For the text-containing cell, return its midpoint in [x, y] coordinate format. 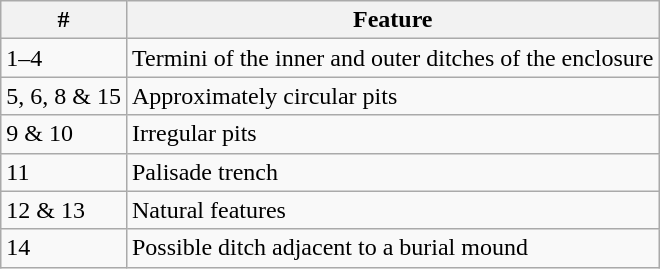
9 & 10 [64, 134]
Possible ditch adjacent to a burial mound [392, 248]
Natural features [392, 210]
Termini of the inner and outer ditches of the enclosure [392, 58]
Approximately circular pits [392, 96]
# [64, 20]
Irregular pits [392, 134]
1–4 [64, 58]
12 & 13 [64, 210]
5, 6, 8 & 15 [64, 96]
11 [64, 172]
Feature [392, 20]
Palisade trench [392, 172]
14 [64, 248]
